Capture the cell that displays the provided text and extract its [x, y] central coordinate. 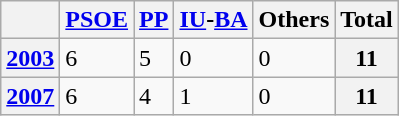
2007 [30, 96]
2003 [30, 58]
1 [214, 96]
PSOE [97, 20]
Total [367, 20]
PP [154, 20]
4 [154, 96]
Others [294, 20]
5 [154, 58]
IU-BA [214, 20]
